Output the [x, y] coordinate of the center of the cell containing the given text.  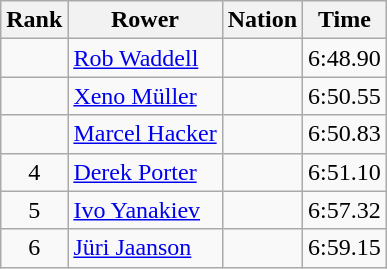
5 [34, 210]
Xeno Müller [145, 96]
Jüri Jaanson [145, 248]
6:51.10 [345, 172]
6:57.32 [345, 210]
6 [34, 248]
Rank [34, 20]
4 [34, 172]
Ivo Yanakiev [145, 210]
Time [345, 20]
6:48.90 [345, 58]
6:59.15 [345, 248]
Rob Waddell [145, 58]
Marcel Hacker [145, 134]
6:50.83 [345, 134]
6:50.55 [345, 96]
Nation [262, 20]
Rower [145, 20]
Derek Porter [145, 172]
